Find where the given text appears and provide that cell's center as [x, y] coordinate. 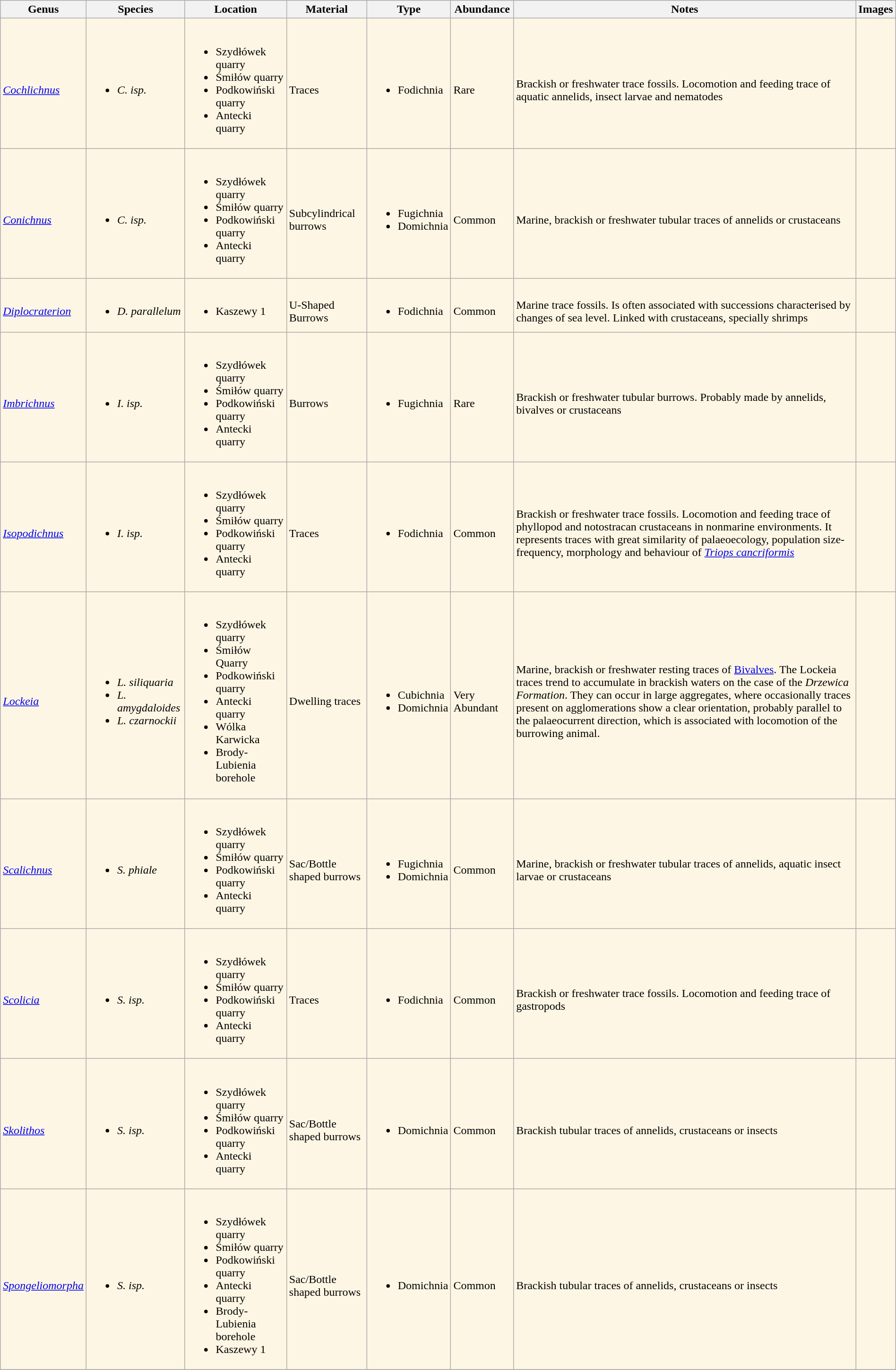
Material [327, 9]
U-Shaped Burrows [327, 305]
Conichnus [43, 214]
Type [409, 9]
Brackish or freshwater trace fossils. Locomotion and feeding trace of gastropods [685, 994]
Spongeliomorpha [43, 1279]
Scalichnus [43, 863]
Location [235, 9]
L. siliquariaL. amygdaloidesL. czarnockii [135, 695]
Images [876, 9]
Subcylindrical burrows [327, 214]
Szydłówek quarryŚmiłów quarryPodkowiński quarryAntecki quarryBrody-Lubienia boreholeKaszewy 1 [235, 1279]
Isopodichnus [43, 527]
CubichniaDomichnia [409, 695]
Imbrichnus [43, 397]
Szydłówek quarryŚmiłów QuarryPodkowiński quarryAntecki quarryWólka KarwickaBrody-Lubienia borehole [235, 695]
Scolicia [43, 994]
Very Abundant [482, 695]
Skolithos [43, 1123]
Lockeia [43, 695]
S. phiale [135, 863]
Diplocraterion [43, 305]
Kaszewy 1 [235, 305]
Dwelling traces [327, 695]
Marine, brackish or freshwater tubular traces of annelids, aquatic insect larvae or crustaceans [685, 863]
Abundance [482, 9]
Brackish or freshwater tubular burrows. Probably made by annelids, bivalves or crustaceans [685, 397]
Brackish or freshwater trace fossils. Locomotion and feeding trace of aquatic annelids, insect larvae and nematodes [685, 83]
Burrows [327, 397]
Marine trace fossils. Is often associated with successions characterised by changes of sea level. Linked with crustaceans, specially shrimps [685, 305]
Fugichnia [409, 397]
Genus [43, 9]
D. parallelum [135, 305]
Marine, brackish or freshwater tubular traces of annelids or crustaceans [685, 214]
Cochlichnus [43, 83]
Notes [685, 9]
Species [135, 9]
